Identify which cell holds the provided text, then report its [x, y] central coordinate. 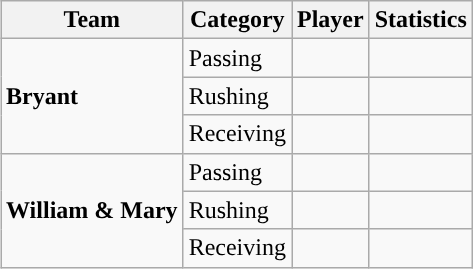
Bryant [92, 96]
Statistics [420, 20]
Team [92, 20]
Category [237, 20]
Player [331, 20]
William & Mary [92, 210]
